Return [X, Y] of the center of cell containing provided text 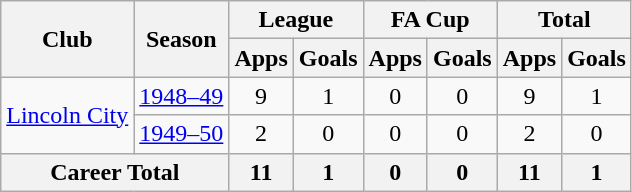
Lincoln City [68, 115]
Career Total [115, 172]
Club [68, 39]
1949–50 [182, 134]
FA Cup [430, 20]
League [296, 20]
1948–49 [182, 96]
Season [182, 39]
Total [564, 20]
